Find where the given text appears and provide that cell's center as [x, y] coordinate. 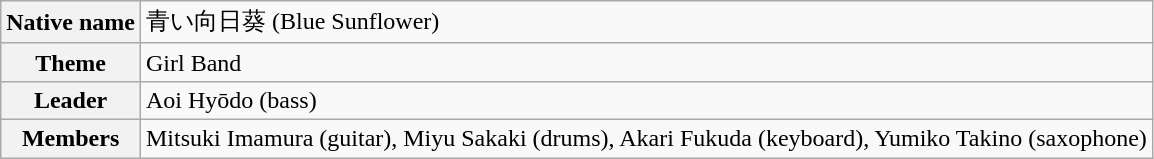
Native name [71, 22]
Leader [71, 100]
Girl Band [646, 62]
Aoi Hyōdo (bass) [646, 100]
Mitsuki Imamura (guitar), Miyu Sakaki (drums), Akari Fukuda (keyboard), Yumiko Takino (saxophone) [646, 138]
Theme [71, 62]
青い向日葵 (Blue Sunflower) [646, 22]
Members [71, 138]
